Output the (X, Y) coordinate of the center of the cell containing the given text.  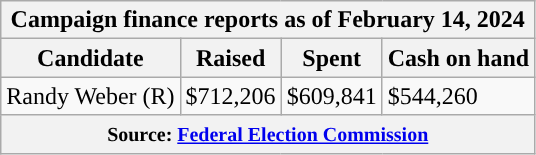
Candidate (90, 58)
Randy Weber (R) (90, 96)
Campaign finance reports as of February 14, 2024 (268, 20)
$609,841 (332, 96)
Spent (332, 58)
Raised (230, 58)
$544,260 (458, 96)
Cash on hand (458, 58)
Source: Federal Election Commission (268, 134)
$712,206 (230, 96)
